Find where the given text appears and provide that cell's center as [x, y] coordinate. 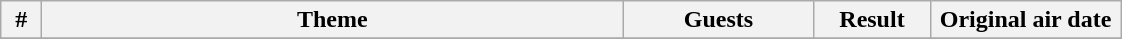
Theme [332, 20]
Original air date [1026, 20]
# [22, 20]
Guests [718, 20]
Result [872, 20]
